Scan for the cell matching the given text and deliver its (x, y) coordinate at center. 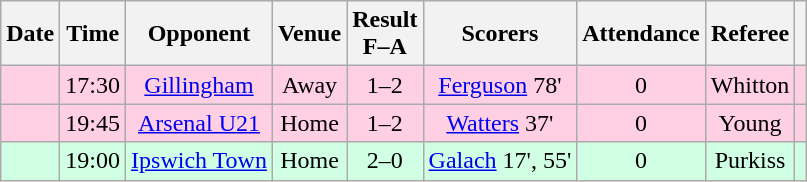
Referee (750, 34)
2–0 (385, 161)
Venue (309, 34)
Away (309, 85)
Attendance (641, 34)
Scorers (500, 34)
Arsenal U21 (200, 123)
Gillingham (200, 85)
Galach 17', 55' (500, 161)
Young (750, 123)
Date (30, 34)
19:45 (93, 123)
Whitton (750, 85)
Watters 37' (500, 123)
Purkiss (750, 161)
Opponent (200, 34)
ResultF–A (385, 34)
17:30 (93, 85)
Ipswich Town (200, 161)
19:00 (93, 161)
Time (93, 34)
Ferguson 78' (500, 85)
